Determine the [x, y] coordinate at the center of the cell enclosing the given text.  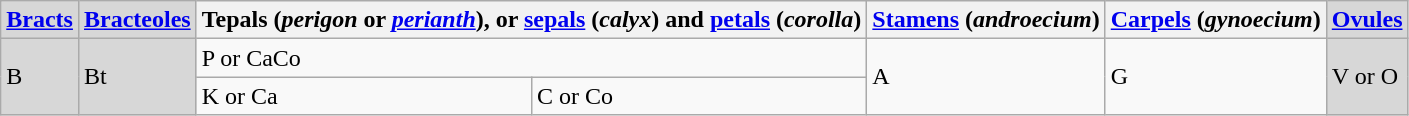
P or CaCo [532, 58]
A [986, 77]
G [1216, 77]
Bracts [40, 20]
Stamens (androecium) [986, 20]
V or O [1367, 77]
Carpels (gynoecium) [1216, 20]
Tepals (perigon or perianth), or sepals (calyx) and petals (corolla) [532, 20]
B [40, 77]
Ovules [1367, 20]
C or Co [698, 96]
Bracteoles [137, 20]
Bt [137, 77]
K or Ca [364, 96]
